Pinpoint the cell where the given text exists, returning its (x, y) midpoint coordinate. 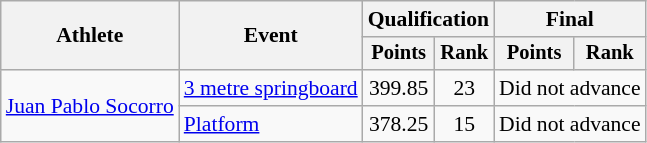
23 (465, 88)
15 (465, 124)
Platform (271, 124)
Qualification (428, 19)
Event (271, 36)
378.25 (399, 124)
Athlete (90, 36)
Juan Pablo Socorro (90, 106)
399.85 (399, 88)
3 metre springboard (271, 88)
Final (570, 19)
